Output the [x, y] coordinate of the center of the cell containing the given text.  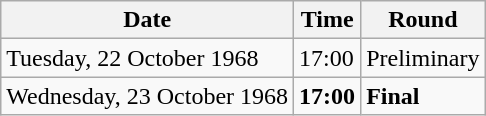
Tuesday, 22 October 1968 [148, 58]
Time [328, 20]
Wednesday, 23 October 1968 [148, 96]
Round [423, 20]
Preliminary [423, 58]
Date [148, 20]
Final [423, 96]
